Scan for the cell matching the given text and deliver its [x, y] coordinate at center. 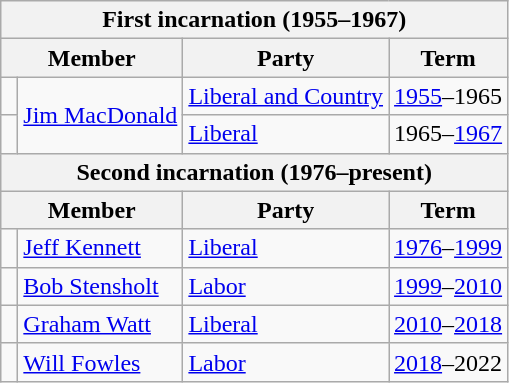
1965–1967 [448, 134]
1999–2010 [448, 286]
Jim MacDonald [100, 115]
Jeff Kennett [100, 248]
Liberal and Country [286, 96]
Graham Watt [100, 324]
2018–2022 [448, 362]
Second incarnation (1976–present) [254, 172]
Bob Stensholt [100, 286]
First incarnation (1955–1967) [254, 20]
Will Fowles [100, 362]
1955–1965 [448, 96]
1976–1999 [448, 248]
2010–2018 [448, 324]
